Determine the (X, Y) coordinate at the center of the cell enclosing the given text.  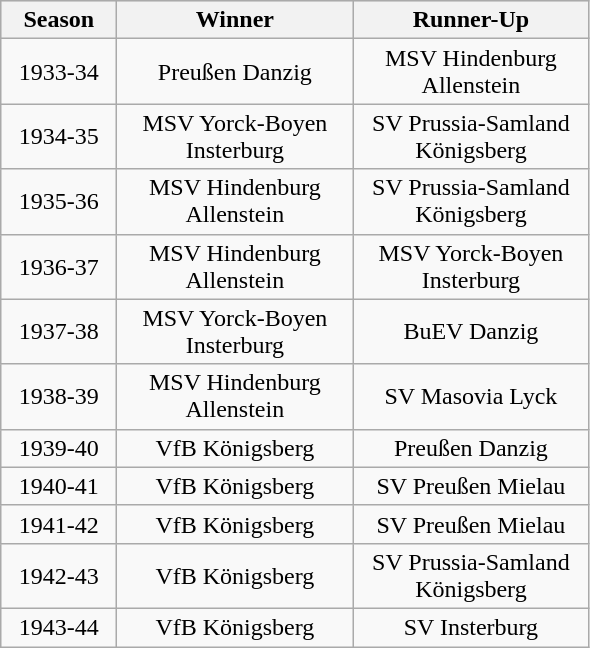
1938-39 (59, 396)
1941-42 (59, 524)
Winner (235, 20)
1939-40 (59, 448)
1934-35 (59, 136)
SV Masovia Lyck (471, 396)
1937-38 (59, 332)
Season (59, 20)
1940-41 (59, 486)
1936-37 (59, 266)
1933-34 (59, 72)
1943-44 (59, 627)
Runner-Up (471, 20)
1942-43 (59, 576)
1935-36 (59, 202)
SV Insterburg (471, 627)
BuEV Danzig (471, 332)
